Detect which cell encompasses the target text, then output its [x, y] center coordinate. 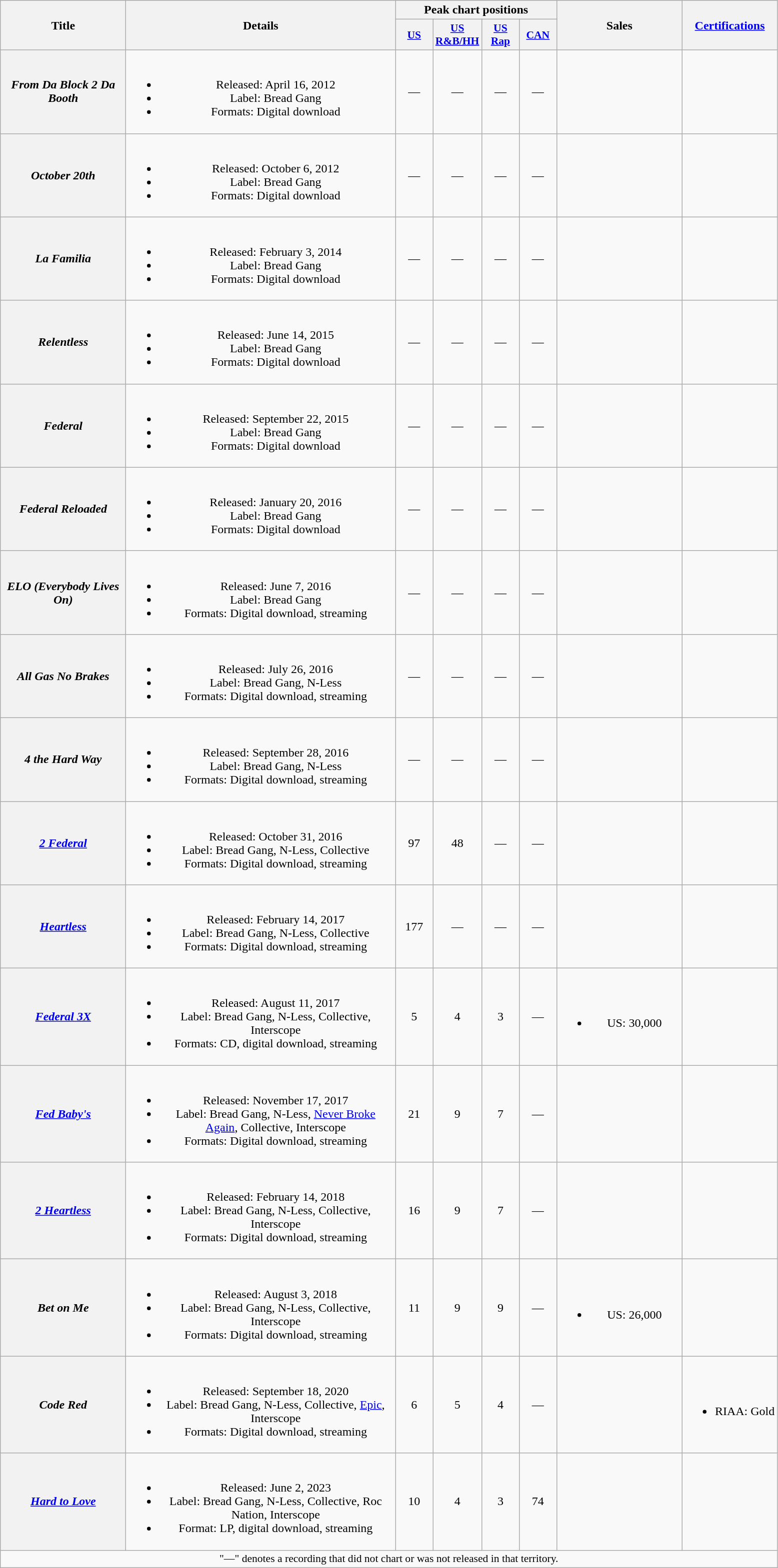
97 [414, 843]
Bet on Me [63, 1308]
Heartless [63, 926]
US [414, 35]
Released: September 22, 2015Label: Bread GangFormats: Digital download [261, 426]
Released: September 28, 2016Label: Bread Gang, N-LessFormats: Digital download, streaming [261, 760]
10 [414, 1502]
Title [63, 25]
US: 26,000 [619, 1308]
2 Federal [63, 843]
Released: September 18, 2020Label: Bread Gang, N-Less, Collective, Epic, InterscopeFormats: Digital download, streaming [261, 1405]
Peak chart positions [476, 10]
October 20th [63, 175]
Sales [619, 25]
48 [457, 843]
Released: August 3, 2018Label: Bread Gang, N-Less, Collective, InterscopeFormats: Digital download, streaming [261, 1308]
RIAA: Gold [729, 1405]
Relentless [63, 342]
"—" denotes a recording that did not chart or was not released in that territory. [389, 1559]
US: 30,000 [619, 1017]
Released: October 6, 2012Label: Bread GangFormats: Digital download [261, 175]
Released: October 31, 2016Label: Bread Gang, N-Less, CollectiveFormats: Digital download, streaming [261, 843]
Federal 3X [63, 1017]
Released: July 26, 2016Label: Bread Gang, N-LessFormats: Digital download, streaming [261, 676]
Federal [63, 426]
4 the Hard Way [63, 760]
Released: January 20, 2016Label: Bread GangFormats: Digital download [261, 509]
2 Heartless [63, 1211]
Released: June 14, 2015Label: Bread GangFormats: Digital download [261, 342]
Released: April 16, 2012Label: Bread GangFormats: Digital download [261, 92]
USRap [500, 35]
6 [414, 1405]
Certifications [729, 25]
Hard to Love [63, 1502]
USR&B/HH [457, 35]
Released: February 3, 2014Label: Bread GangFormats: Digital download [261, 259]
Federal Reloaded [63, 509]
Released: August 11, 2017Label: Bread Gang, N-Less, Collective, InterscopeFormats: CD, digital download, streaming [261, 1017]
16 [414, 1211]
Released: June 2, 2023Label: Bread Gang, N-Less, Collective, Roc Nation, InterscopeFormat: LP, digital download, streaming [261, 1502]
From Da Block 2 Da Booth [63, 92]
All Gas No Brakes [63, 676]
21 [414, 1114]
Released: June 7, 2016Label: Bread GangFormats: Digital download, streaming [261, 593]
CAN [538, 35]
La Familia [63, 259]
Released: November 17, 2017Label: Bread Gang, N-Less, Never Broke Again, Collective, InterscopeFormats: Digital download, streaming [261, 1114]
Code Red [63, 1405]
Details [261, 25]
ELO (Everybody Lives On) [63, 593]
177 [414, 926]
Released: February 14, 2017Label: Bread Gang, N-Less, CollectiveFormats: Digital download, streaming [261, 926]
11 [414, 1308]
74 [538, 1502]
Fed Baby's [63, 1114]
Released: February 14, 2018Label: Bread Gang, N-Less, Collective, InterscopeFormats: Digital download, streaming [261, 1211]
